Identify which cell holds the provided text, then report its (X, Y) central coordinate. 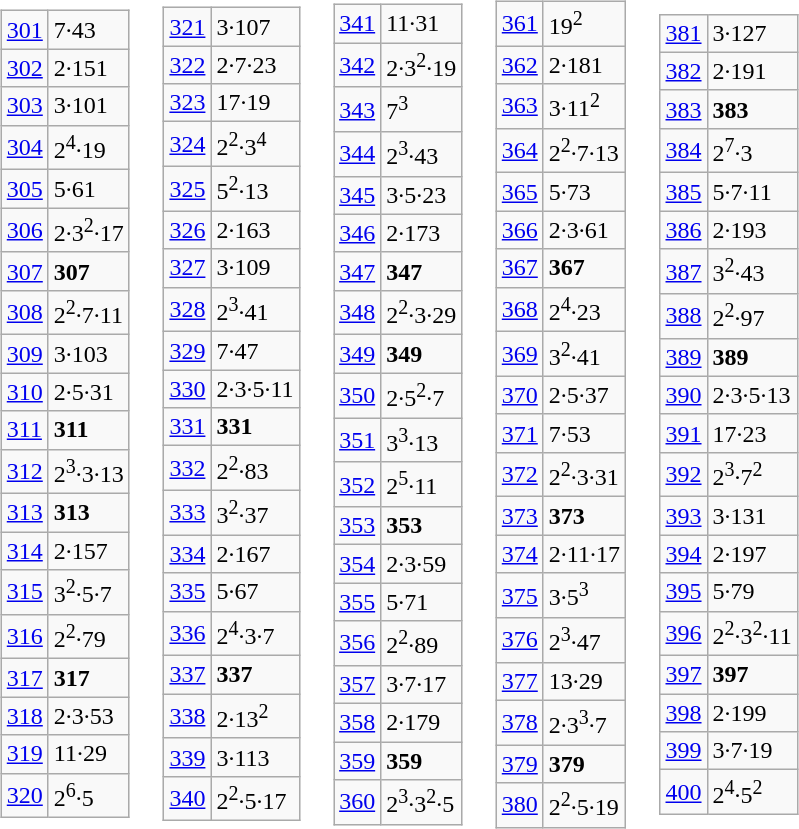
342 (358, 66)
22·34 (255, 144)
3·7·19 (752, 751)
192 (584, 24)
3·107 (255, 27)
17·19 (255, 103)
362 (520, 65)
22·97 (752, 316)
3·5·23 (422, 195)
394 (684, 554)
328 (188, 310)
395 (684, 592)
351 (358, 440)
372 (520, 474)
24·23 (584, 310)
2·3·5·11 (255, 389)
366 (520, 230)
22·89 (422, 644)
301 (24, 30)
303 (24, 106)
5·71 (422, 602)
3·127 (752, 33)
22·83 (255, 468)
23·41 (255, 310)
25·11 (422, 484)
393 (684, 516)
5·61 (88, 189)
17·23 (752, 433)
3·101 (88, 106)
377 (520, 681)
2·191 (752, 71)
374 (520, 554)
346 (358, 233)
2·32·19 (422, 66)
5·73 (584, 192)
356 (358, 644)
315 (24, 592)
352 (358, 484)
341 (358, 23)
396 (684, 634)
304 (24, 148)
2·5·37 (584, 395)
327 (188, 268)
2·33·7 (584, 722)
323 (188, 103)
382 (684, 71)
399 (684, 751)
312 (24, 472)
371 (520, 433)
5·67 (255, 592)
386 (684, 230)
324 (188, 144)
309 (24, 354)
3·7·17 (422, 684)
336 (188, 634)
392 (684, 474)
398 (684, 713)
7·47 (255, 351)
32·5·7 (88, 592)
350 (358, 396)
345 (358, 195)
22·7·11 (88, 312)
339 (188, 757)
2·163 (255, 230)
23·72 (752, 474)
380 (520, 806)
2·197 (752, 554)
24·3·7 (255, 634)
2·3·59 (422, 564)
364 (520, 150)
335 (188, 592)
2·7·23 (255, 65)
376 (520, 640)
24·19 (88, 148)
2·181 (584, 65)
2·5·31 (88, 392)
332 (188, 468)
2·199 (752, 713)
2·3·5·13 (752, 395)
385 (684, 192)
308 (24, 312)
319 (24, 754)
2·132 (255, 716)
361 (520, 24)
11·31 (422, 23)
338 (188, 716)
321 (188, 27)
354 (358, 564)
26·5 (88, 796)
32·37 (255, 512)
330 (188, 389)
343 (358, 110)
390 (684, 395)
2·32·17 (88, 230)
325 (188, 188)
378 (520, 722)
52·13 (255, 188)
22·79 (88, 636)
400 (684, 792)
32·43 (752, 272)
363 (520, 106)
3·112 (584, 106)
23·47 (584, 640)
23·32·5 (422, 802)
340 (188, 798)
316 (24, 636)
5·79 (752, 592)
2·11·17 (584, 554)
22·5·19 (584, 806)
318 (24, 716)
2·193 (752, 230)
344 (358, 154)
348 (358, 312)
302 (24, 68)
329 (188, 351)
33·13 (422, 440)
23·3·13 (88, 472)
2·167 (255, 554)
3·131 (752, 516)
2·179 (422, 722)
306 (24, 230)
355 (358, 602)
369 (520, 354)
5·7·11 (752, 192)
13·29 (584, 681)
320 (24, 796)
358 (358, 722)
3·53 (584, 596)
305 (24, 189)
7·43 (88, 30)
22·5·17 (255, 798)
22·32·11 (752, 634)
11·29 (88, 754)
23·43 (422, 154)
22·3·29 (422, 312)
333 (188, 512)
3·109 (255, 268)
360 (358, 802)
22·7·13 (584, 150)
2·3·53 (88, 716)
310 (24, 392)
3·103 (88, 354)
357 (358, 684)
2·157 (88, 551)
387 (684, 272)
2·52·7 (422, 396)
2·151 (88, 68)
24·52 (752, 792)
7·53 (584, 433)
2·173 (422, 233)
322 (188, 65)
365 (520, 192)
22·3·31 (584, 474)
388 (684, 316)
391 (684, 433)
314 (24, 551)
32·41 (584, 354)
73 (422, 110)
384 (684, 150)
326 (188, 230)
3·113 (255, 757)
2·3·61 (584, 230)
334 (188, 554)
381 (684, 33)
375 (520, 596)
368 (520, 310)
27·3 (752, 150)
370 (520, 395)
